For the text-containing cell, return its midpoint in (x, y) coordinate format. 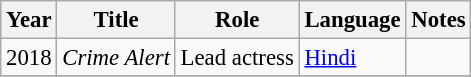
Notes (438, 20)
Year (29, 20)
Role (237, 20)
2018 (29, 58)
Title (116, 20)
Language (352, 20)
Crime Alert (116, 58)
Hindi (352, 58)
Lead actress (237, 58)
